Search for the cell housing the specified text and yield its (X, Y) center coordinate. 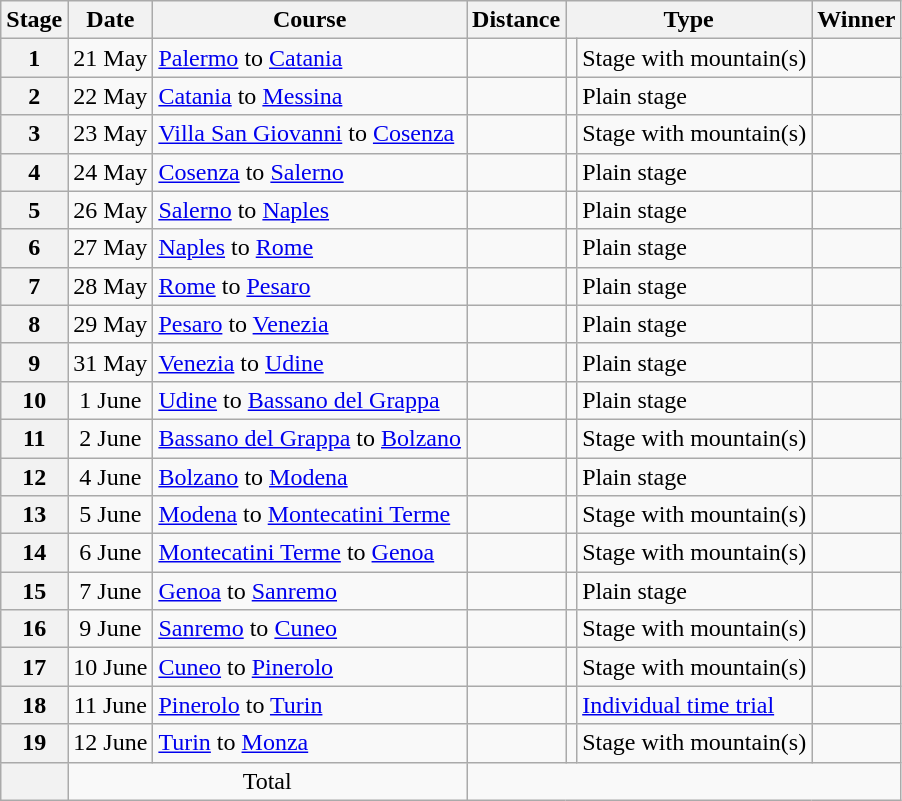
5 (34, 210)
7 (34, 286)
2 June (110, 438)
1 June (110, 400)
10 (34, 400)
1 (34, 58)
Genoa to Sanremo (310, 591)
6 (34, 248)
Stage (34, 20)
Villa San Giovanni to Cosenza (310, 134)
11 (34, 438)
Distance (516, 20)
31 May (110, 362)
Type (689, 20)
Palermo to Catania (310, 58)
12 (34, 477)
Bolzano to Modena (310, 477)
15 (34, 591)
Modena to Montecatini Terme (310, 515)
6 June (110, 553)
Turin to Monza (310, 743)
Salerno to Naples (310, 210)
Rome to Pesaro (310, 286)
26 May (110, 210)
8 (34, 324)
27 May (110, 248)
14 (34, 553)
Bassano del Grappa to Bolzano (310, 438)
28 May (110, 286)
Montecatini Terme to Genoa (310, 553)
Total (268, 781)
9 (34, 362)
7 June (110, 591)
5 June (110, 515)
Udine to Bassano del Grappa (310, 400)
17 (34, 667)
Winner (856, 20)
Cuneo to Pinerolo (310, 667)
Venezia to Udine (310, 362)
4 June (110, 477)
29 May (110, 324)
13 (34, 515)
19 (34, 743)
24 May (110, 172)
Individual time trial (694, 705)
Pinerolo to Turin (310, 705)
16 (34, 629)
Catania to Messina (310, 96)
4 (34, 172)
3 (34, 134)
21 May (110, 58)
Sanremo to Cuneo (310, 629)
2 (34, 96)
12 June (110, 743)
Naples to Rome (310, 248)
Pesaro to Venezia (310, 324)
10 June (110, 667)
Cosenza to Salerno (310, 172)
9 June (110, 629)
Date (110, 20)
Course (310, 20)
23 May (110, 134)
11 June (110, 705)
18 (34, 705)
22 May (110, 96)
